Extract the [X, Y] coordinate from the center of the cell holding the provided text.  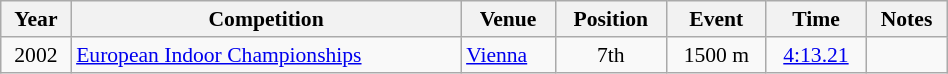
1500 m [717, 55]
Venue [508, 19]
Event [717, 19]
2002 [36, 55]
4:13.21 [816, 55]
Time [816, 19]
7th [610, 55]
Notes [906, 19]
Position [610, 19]
Vienna [508, 55]
Year [36, 19]
European Indoor Championships [266, 55]
Competition [266, 19]
